Extract the [x, y] coordinate from the center of the cell holding the provided text.  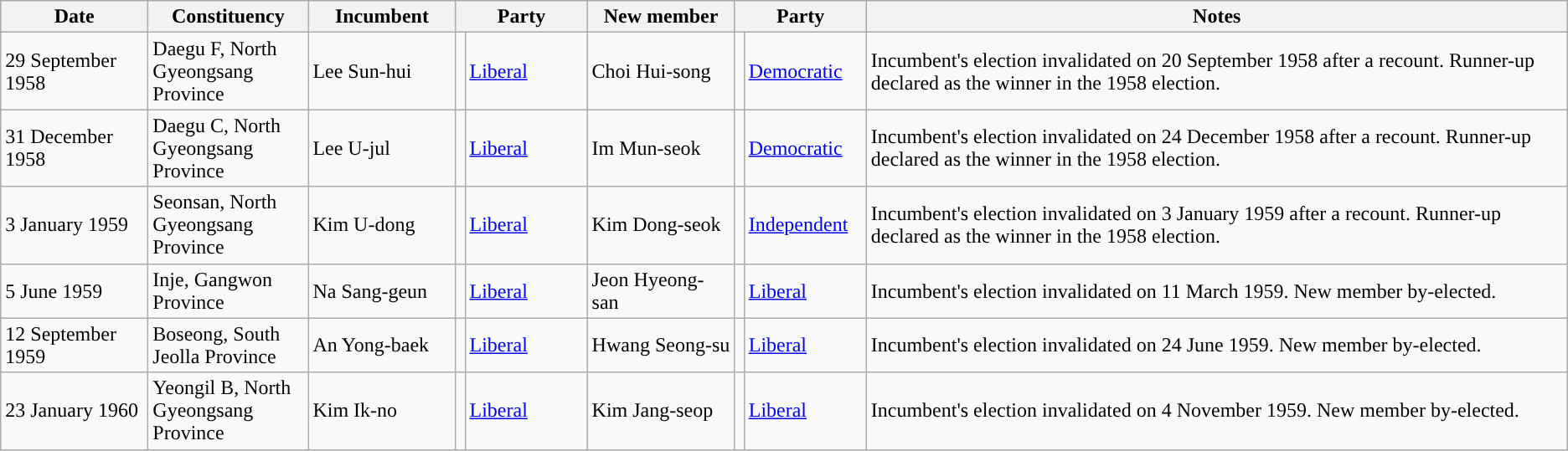
Yeongil B, North Gyeongsang Province [228, 411]
12 September 1959 [75, 345]
New member [661, 17]
Incumbent's election invalidated on 24 December 1958 after a recount. Runner-up declared as the winner in the 1958 election. [1216, 148]
Daegu F, North Gyeongsang Province [228, 71]
23 January 1960 [75, 411]
29 September 1958 [75, 71]
5 June 1959 [75, 291]
Im Mun-seok [661, 148]
Na Sang-geun [382, 291]
Incumbent [382, 17]
Inje, Gangwon Province [228, 291]
Incumbent's election invalidated on 20 September 1958 after a recount. Runner-up declared as the winner in the 1958 election. [1216, 71]
Kim Jang-seop [661, 411]
Kim Ik-no [382, 411]
Jeon Hyeong-san [661, 291]
Boseong, South Jeolla Province [228, 345]
Notes [1216, 17]
Constituency [228, 17]
3 January 1959 [75, 225]
Incumbent's election invalidated on 4 November 1959. New member by-elected. [1216, 411]
Lee U-jul [382, 148]
Kim Dong-seok [661, 225]
Incumbent's election invalidated on 3 January 1959 after a recount. Runner-up declared as the winner in the 1958 election. [1216, 225]
Lee Sun-hui [382, 71]
Hwang Seong-su [661, 345]
Incumbent's election invalidated on 11 March 1959. New member by-elected. [1216, 291]
Seonsan, North Gyeongsang Province [228, 225]
31 December 1958 [75, 148]
Choi Hui-song [661, 71]
Date [75, 17]
An Yong-baek [382, 345]
Independent [805, 225]
Incumbent's election invalidated on 24 June 1959. New member by-elected. [1216, 345]
Daegu C, North Gyeongsang Province [228, 148]
Kim U-dong [382, 225]
